Return the [X, Y] coordinate for the center point of the cell that contains the specified text.  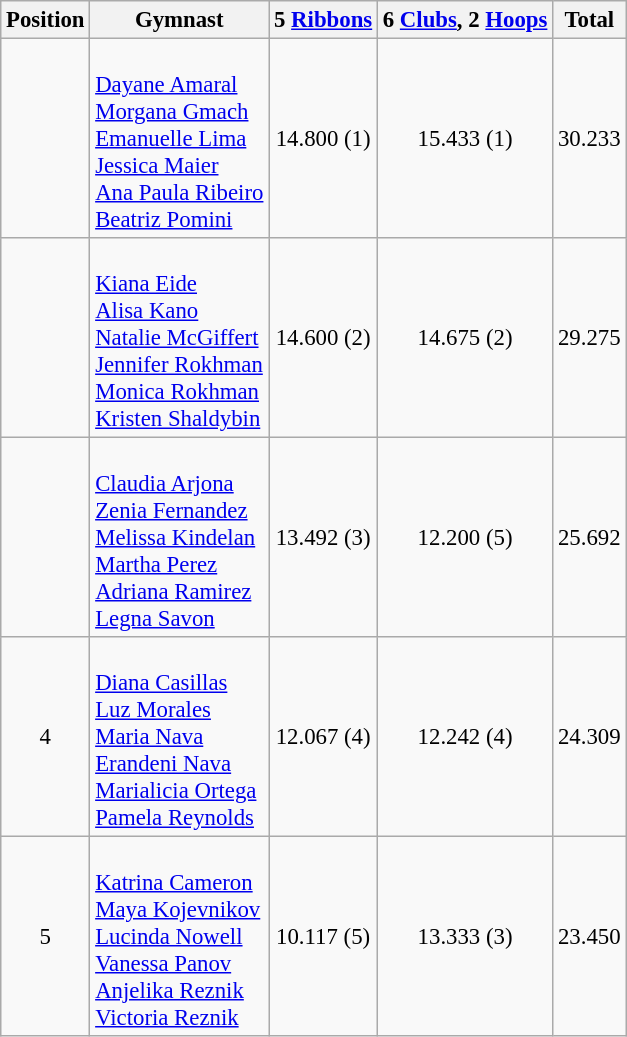
Gymnast [180, 20]
30.233 [590, 139]
5 [46, 937]
15.433 (1) [464, 139]
29.275 [590, 338]
14.600 (2) [324, 338]
Claudia ArjonaZenia FernandezMelissa KindelanMartha PerezAdriana RamirezLegna Savon [180, 538]
12.242 (4) [464, 737]
25.692 [590, 538]
6 Clubs, 2 Hoops [464, 20]
14.675 (2) [464, 338]
13.333 (3) [464, 937]
24.309 [590, 737]
12.200 (5) [464, 538]
Dayane AmaralMorgana GmachEmanuelle LimaJessica MaierAna Paula RibeiroBeatriz Pomini [180, 139]
Position [46, 20]
14.800 (1) [324, 139]
10.117 (5) [324, 937]
13.492 (3) [324, 538]
4 [46, 737]
Katrina Cameron Maya Kojevnikov Lucinda Nowell Vanessa Panov Anjelika Reznik Victoria Reznik [180, 937]
23.450 [590, 937]
12.067 (4) [324, 737]
5 Ribbons [324, 20]
Diana Casillas Luz Morales Maria Nava Erandeni Nava Marialicia Ortega Pamela Reynolds [180, 737]
Kiana EideAlisa KanoNatalie McGiffertJennifer RokhmanMonica RokhmanKristen Shaldybin [180, 338]
Total [590, 20]
